For the text-containing cell, return its midpoint in (x, y) coordinate format. 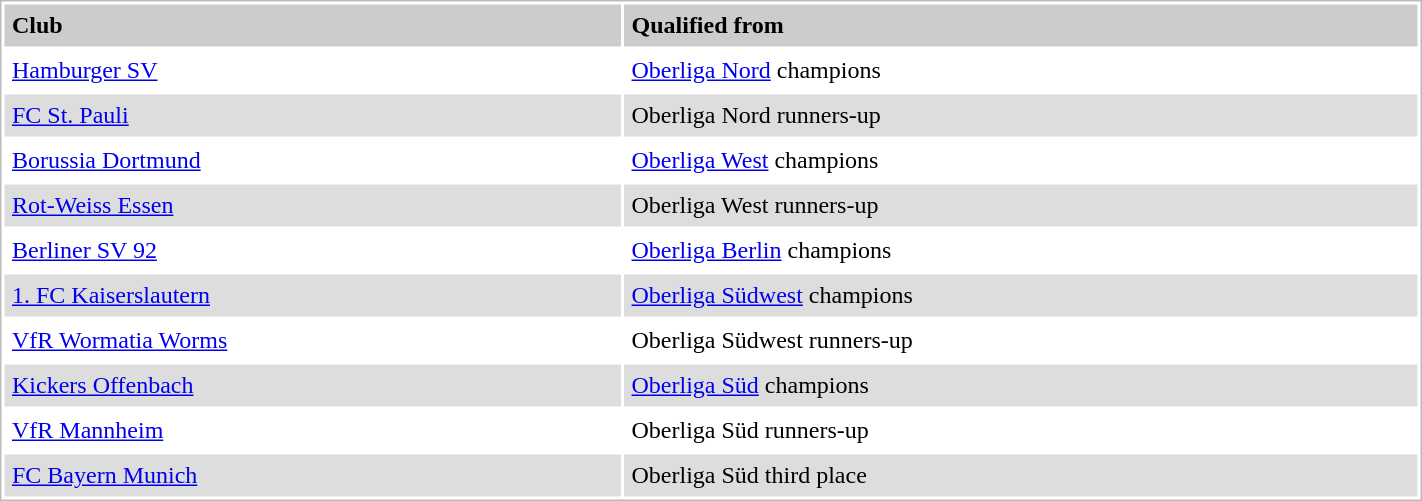
Club (312, 25)
Oberliga West champions (1020, 161)
Berliner SV 92 (312, 251)
Oberliga Nord champions (1020, 71)
Borussia Dortmund (312, 161)
Oberliga Süd runners-up (1020, 431)
FC St. Pauli (312, 115)
VfR Mannheim (312, 431)
Oberliga Berlin champions (1020, 251)
FC Bayern Munich (312, 475)
Oberliga Süd champions (1020, 385)
VfR Wormatia Worms (312, 341)
Oberliga Südwest champions (1020, 295)
Rot-Weiss Essen (312, 205)
Oberliga West runners-up (1020, 205)
Hamburger SV (312, 71)
1. FC Kaiserslautern (312, 295)
Kickers Offenbach (312, 385)
Oberliga Nord runners-up (1020, 115)
Oberliga Südwest runners-up (1020, 341)
Qualified from (1020, 25)
Oberliga Süd third place (1020, 475)
